Scan for the cell matching the given text and deliver its (x, y) coordinate at center. 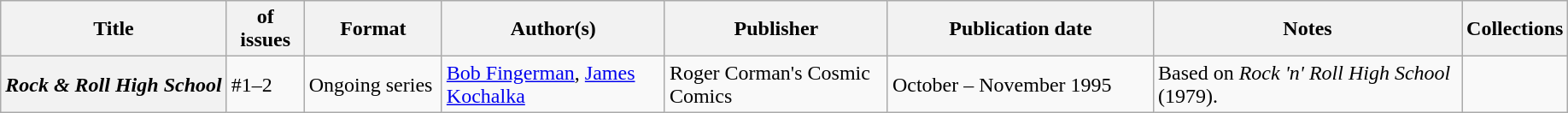
Based on Rock 'n' Roll High School (1979). (1307, 84)
Ongoing series (372, 84)
of issues (265, 29)
Collections (1515, 29)
Publication date (1020, 29)
Bob Fingerman, James Kochalka (553, 84)
Format (372, 29)
Rock & Roll High School (114, 84)
Title (114, 29)
Notes (1307, 29)
#1–2 (265, 84)
Author(s) (553, 29)
Publisher (775, 29)
October – November 1995 (1020, 84)
Roger Corman's Cosmic Comics (775, 84)
